Capture the cell that displays the provided text and extract its [X, Y] central coordinate. 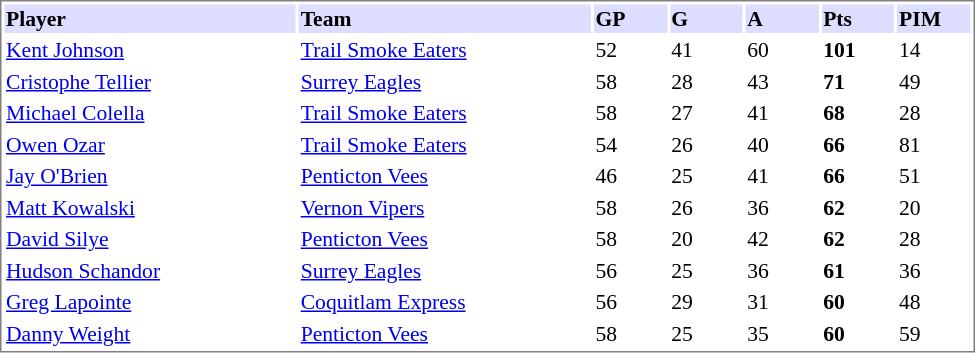
Player [150, 18]
Kent Johnson [150, 50]
51 [934, 176]
Michael Colella [150, 113]
27 [706, 113]
Owen Ozar [150, 144]
48 [934, 302]
Hudson Schandor [150, 270]
101 [858, 50]
David Silye [150, 239]
GP [630, 18]
G [706, 18]
Pts [858, 18]
43 [782, 82]
Coquitlam Express [445, 302]
46 [630, 176]
81 [934, 144]
49 [934, 82]
Cristophe Tellier [150, 82]
54 [630, 144]
52 [630, 50]
14 [934, 50]
29 [706, 302]
59 [934, 334]
71 [858, 82]
Team [445, 18]
31 [782, 302]
61 [858, 270]
Greg Lapointe [150, 302]
35 [782, 334]
PIM [934, 18]
42 [782, 239]
40 [782, 144]
Vernon Vipers [445, 208]
Danny Weight [150, 334]
Jay O'Brien [150, 176]
Matt Kowalski [150, 208]
68 [858, 113]
A [782, 18]
